Locate the cell with the specified text and output its [X, Y] center coordinate. 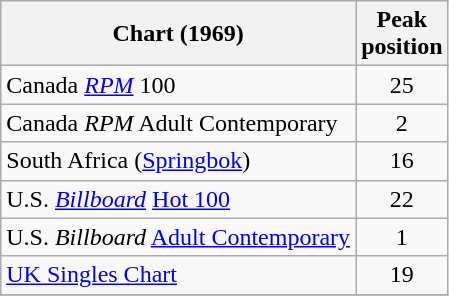
22 [402, 199]
1 [402, 237]
South Africa (Springbok) [178, 161]
U.S. Billboard Hot 100 [178, 199]
19 [402, 275]
25 [402, 85]
2 [402, 123]
UK Singles Chart [178, 275]
16 [402, 161]
Canada RPM Adult Contemporary [178, 123]
Peakposition [402, 34]
U.S. Billboard Adult Contemporary [178, 237]
Chart (1969) [178, 34]
Canada RPM 100 [178, 85]
